From the cell containing the given text, extract its center point as (X, Y) coordinate. 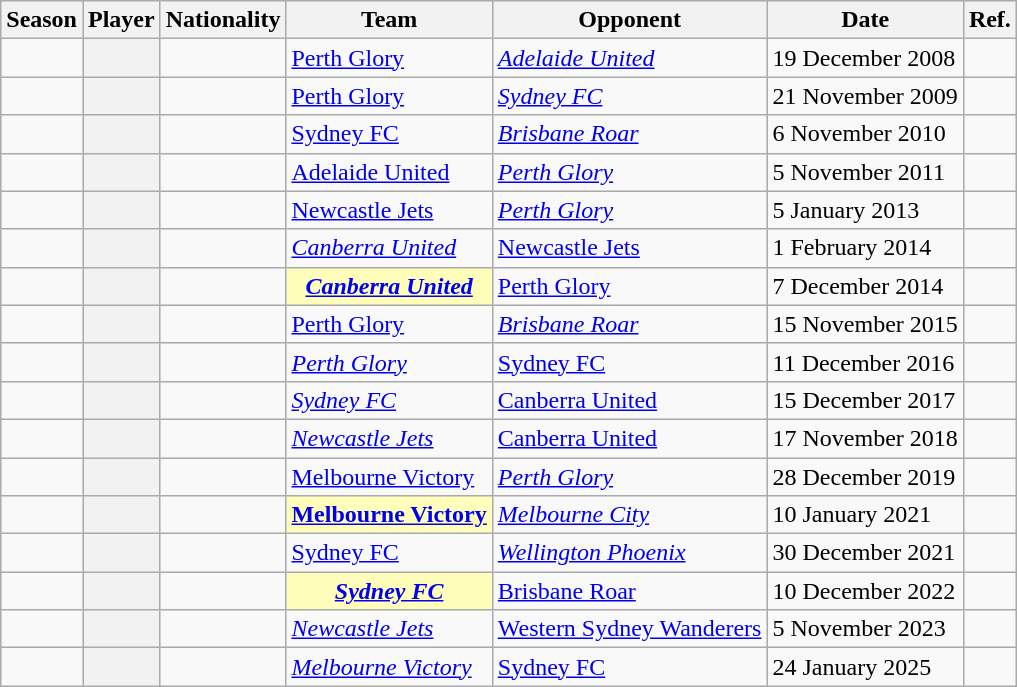
Western Sydney Wanderers (630, 629)
Season (42, 20)
24 January 2025 (865, 667)
19 December 2008 (865, 58)
30 December 2021 (865, 553)
11 December 2016 (865, 362)
Ref. (990, 20)
Melbourne City (630, 515)
Nationality (223, 20)
17 November 2018 (865, 438)
1 February 2014 (865, 248)
21 November 2009 (865, 96)
28 December 2019 (865, 477)
10 December 2022 (865, 591)
Date (865, 20)
Team (389, 20)
15 December 2017 (865, 400)
5 January 2013 (865, 210)
5 November 2023 (865, 629)
Opponent (630, 20)
7 December 2014 (865, 286)
5 November 2011 (865, 172)
Player (121, 20)
6 November 2010 (865, 134)
15 November 2015 (865, 324)
10 January 2021 (865, 515)
Wellington Phoenix (630, 553)
